Output the (x, y) coordinate of the center of the cell containing the given text.  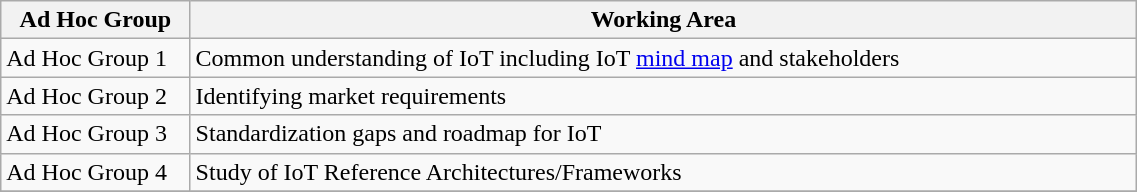
Ad Hoc Group 4 (96, 172)
Ad Hoc Group 3 (96, 134)
Standardization gaps and roadmap for IoT (664, 134)
Ad Hoc Group 2 (96, 96)
Study of IoT Reference Architectures/Frameworks (664, 172)
Common understanding of IoT including IoT mind map and stakeholders (664, 58)
Ad Hoc Group 1 (96, 58)
Ad Hoc Group (96, 20)
Identifying market requirements (664, 96)
Working Area (664, 20)
